Detect which cell encompasses the target text, then output its [X, Y] center coordinate. 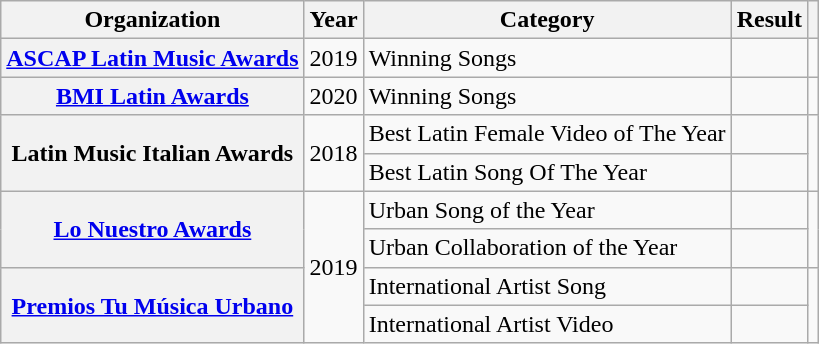
Latin Music Italian Awards [152, 153]
BMI Latin Awards [152, 96]
International Artist Video [547, 324]
ASCAP Latin Music Awards [152, 58]
Best Latin Female Video of The Year [547, 134]
Urban Song of the Year [547, 210]
Premios Tu Música Urbano [152, 305]
Best Latin Song Of The Year [547, 172]
Result [769, 20]
Category [547, 20]
International Artist Song [547, 286]
Lo Nuestro Awards [152, 229]
2020 [334, 96]
2018 [334, 153]
Year [334, 20]
Urban Collaboration of the Year [547, 248]
Organization [152, 20]
